Scan for the cell matching the given text and deliver its (x, y) coordinate at center. 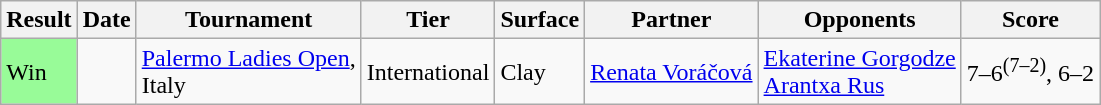
Score (1030, 20)
Date (106, 20)
Tier (428, 20)
International (428, 72)
Clay (540, 72)
Palermo Ladies Open, Italy (248, 72)
Opponents (860, 20)
Partner (672, 20)
Ekaterine Gorgodze Arantxa Rus (860, 72)
Win (39, 72)
Tournament (248, 20)
7–6(7–2), 6–2 (1030, 72)
Renata Voráčová (672, 72)
Result (39, 20)
Surface (540, 20)
